Find where the given text appears and provide that cell's center as (X, Y) coordinate. 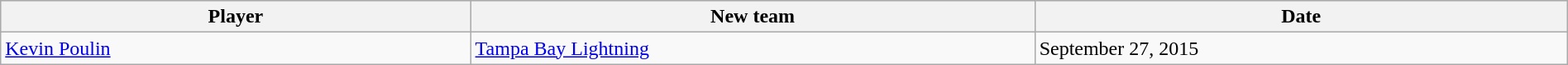
Tampa Bay Lightning (753, 48)
New team (753, 17)
Date (1301, 17)
Player (236, 17)
Kevin Poulin (236, 48)
September 27, 2015 (1301, 48)
